Capture the cell that displays the provided text and extract its (x, y) central coordinate. 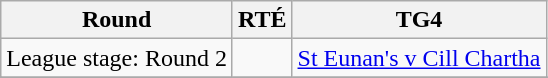
RTÉ (262, 20)
League stage: Round 2 (117, 58)
Round (117, 20)
St Eunan's v Cill Chartha (419, 58)
TG4 (419, 20)
